Find where the given text appears and provide that cell's center as (x, y) coordinate. 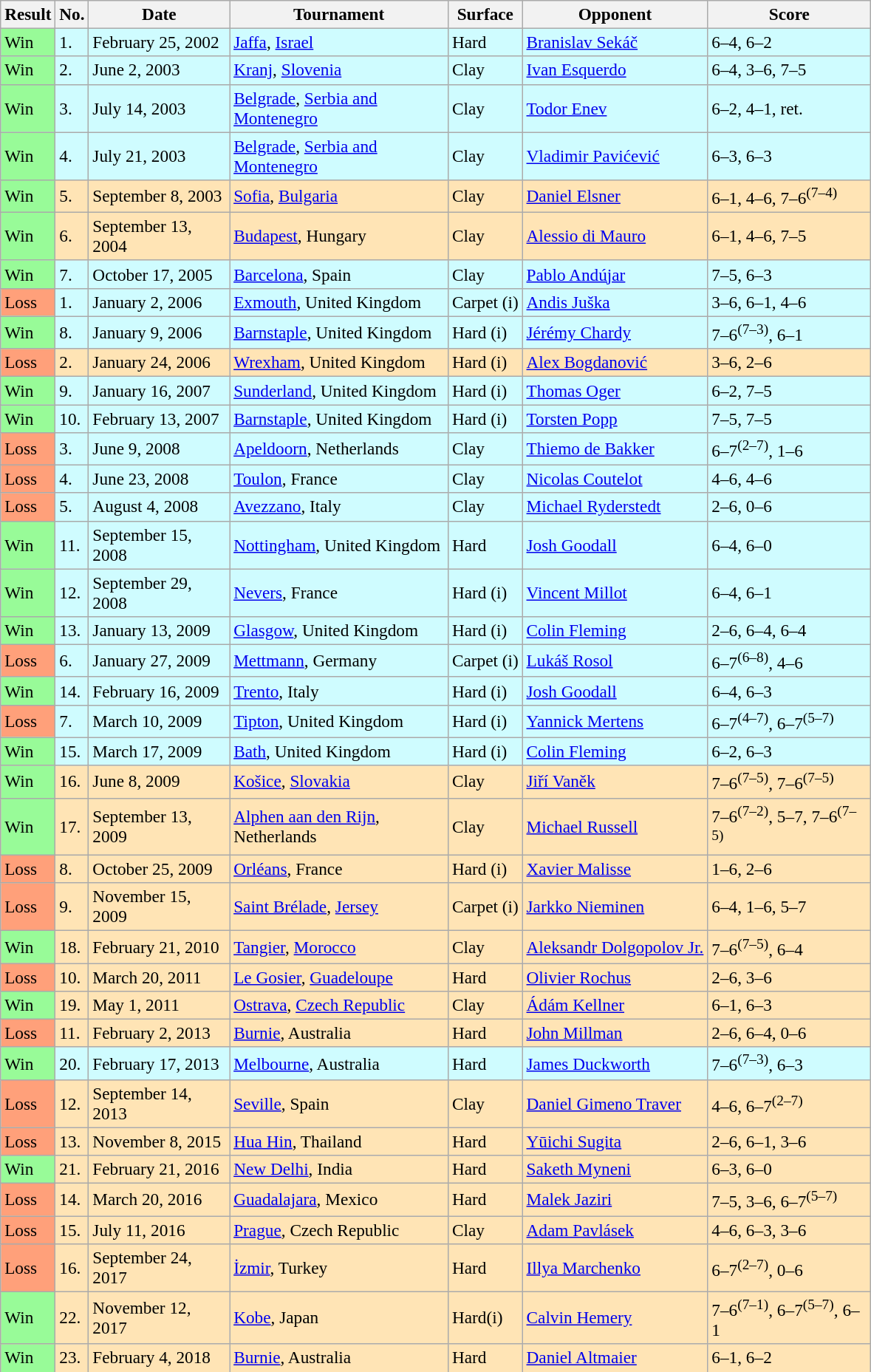
Budapest, Hungary (339, 236)
Sofia, Bulgaria (339, 196)
22. (72, 1318)
Orléans, France (339, 869)
Michael Ryderstedt (615, 507)
Seville, Spain (339, 1104)
6–7(6–8), 4–6 (789, 661)
September 13, 2009 (160, 826)
Nottingham, United Kingdom (339, 545)
July 11, 2016 (160, 1229)
Košice, Slovakia (339, 782)
Jaffa, Israel (339, 42)
February 25, 2002 (160, 42)
January 27, 2009 (160, 661)
Tangier, Morocco (339, 946)
September 8, 2003 (160, 196)
James Duckworth (615, 1063)
3–6, 6–1, 4–6 (789, 302)
Thomas Oger (615, 390)
6–7(4–7), 6–7(5–7) (789, 721)
Kobe, Japan (339, 1318)
August 4, 2008 (160, 507)
Prague, Czech Republic (339, 1229)
February 21, 2010 (160, 946)
20. (72, 1063)
6–1, 6–3 (789, 1005)
6–4, 6–0 (789, 545)
6–4, 6–1 (789, 593)
Apeldoorn, Netherlands (339, 448)
23. (72, 1358)
2–6, 0–6 (789, 507)
4–6, 4–6 (789, 479)
7–6(7–5), 7–6(7–5) (789, 782)
Exmouth, United Kingdom (339, 302)
6–2, 4–1, ret. (789, 108)
July 14, 2003 (160, 108)
17. (72, 826)
1–6, 2–6 (789, 869)
Mettmann, Germany (339, 661)
2–6, 6–4, 0–6 (789, 1033)
Andis Juška (615, 302)
Nevers, France (339, 593)
7–5, 7–5 (789, 418)
September 29, 2008 (160, 593)
September 13, 2004 (160, 236)
March 10, 2009 (160, 721)
Todor Enev (615, 108)
June 2, 2003 (160, 70)
Tipton, United Kingdom (339, 721)
6–7(2–7), 0–6 (789, 1268)
June 8, 2009 (160, 782)
2–6, 6–1, 3–6 (789, 1141)
Saint Brélade, Jersey (339, 907)
June 23, 2008 (160, 479)
Sunderland, United Kingdom (339, 390)
Saketh Myneni (615, 1169)
Opponent (615, 14)
Tournament (339, 14)
Pablo Andújar (615, 274)
7–5, 6–3 (789, 274)
Branislav Sekáč (615, 42)
September 24, 2017 (160, 1268)
Jarkko Nieminen (615, 907)
Malek Jaziri (615, 1199)
Score (789, 14)
3–6, 2–6 (789, 363)
2–6, 6–4, 6–4 (789, 630)
6–3, 6–0 (789, 1169)
March 20, 2016 (160, 1199)
Bath, United Kingdom (339, 751)
Guadalajara, Mexico (339, 1199)
Jérémy Chardy (615, 332)
7–5, 3–6, 6–7(5–7) (789, 1199)
Hua Hin, Thailand (339, 1141)
Daniel Gimeno Traver (615, 1104)
Alex Bogdanović (615, 363)
Jiří Vaněk (615, 782)
Wrexham, United Kingdom (339, 363)
7–6(7–2), 5–7, 7–6(7–5) (789, 826)
Thiemo de Bakker (615, 448)
John Millman (615, 1033)
7–6(7–3), 6–3 (789, 1063)
6–4, 1–6, 5–7 (789, 907)
Trento, Italy (339, 691)
January 2, 2006 (160, 302)
Alessio di Mauro (615, 236)
İzmir, Turkey (339, 1268)
Avezzano, Italy (339, 507)
19. (72, 1005)
Melbourne, Australia (339, 1063)
June 9, 2008 (160, 448)
March 20, 2011 (160, 977)
6–1, 6–2 (789, 1358)
October 17, 2005 (160, 274)
January 9, 2006 (160, 332)
4–6, 6–3, 3–6 (789, 1229)
No. (72, 14)
Aleksandr Dolgopolov Jr. (615, 946)
Daniel Altmaier (615, 1358)
January 24, 2006 (160, 363)
Alphen aan den Rijn, Netherlands (339, 826)
Xavier Malisse (615, 869)
March 17, 2009 (160, 751)
Barcelona, Spain (339, 274)
7–6(7–5), 6–4 (789, 946)
Ivan Esquerdo (615, 70)
February 13, 2007 (160, 418)
Glasgow, United Kingdom (339, 630)
Result (28, 14)
Yūichi Sugita (615, 1141)
Ostrava, Czech Republic (339, 1005)
November 15, 2009 (160, 907)
6–4, 6–2 (789, 42)
Vladimir Pavićević (615, 155)
November 12, 2017 (160, 1318)
September 14, 2013 (160, 1104)
Lukáš Rosol (615, 661)
6–2, 6–3 (789, 751)
Illya Marchenko (615, 1268)
November 8, 2015 (160, 1141)
September 15, 2008 (160, 545)
6–7(2–7), 1–6 (789, 448)
Hard(i) (486, 1318)
6–2, 7–5 (789, 390)
February 17, 2013 (160, 1063)
7–6(7–1), 6–7(5–7), 6–1 (789, 1318)
Vincent Millot (615, 593)
Yannick Mertens (615, 721)
4–6, 6–7(2–7) (789, 1104)
Calvin Hemery (615, 1318)
6–4, 6–3 (789, 691)
July 21, 2003 (160, 155)
May 1, 2011 (160, 1005)
7–6(7–3), 6–1 (789, 332)
Nicolas Coutelot (615, 479)
6–1, 4–6, 7–5 (789, 236)
February 21, 2016 (160, 1169)
21. (72, 1169)
January 13, 2009 (160, 630)
February 4, 2018 (160, 1358)
Adam Pavlásek (615, 1229)
October 25, 2009 (160, 869)
6–4, 3–6, 7–5 (789, 70)
Toulon, France (339, 479)
Daniel Elsner (615, 196)
Olivier Rochus (615, 977)
Surface (486, 14)
18. (72, 946)
February 2, 2013 (160, 1033)
Ádám Kellner (615, 1005)
Kranj, Slovenia (339, 70)
Michael Russell (615, 826)
2–6, 3–6 (789, 977)
6–1, 4–6, 7–6(7–4) (789, 196)
Torsten Popp (615, 418)
Date (160, 14)
January 16, 2007 (160, 390)
New Delhi, India (339, 1169)
6–3, 6–3 (789, 155)
Le Gosier, Guadeloupe (339, 977)
February 16, 2009 (160, 691)
